Detect which cell encompasses the target text, then output its (X, Y) center coordinate. 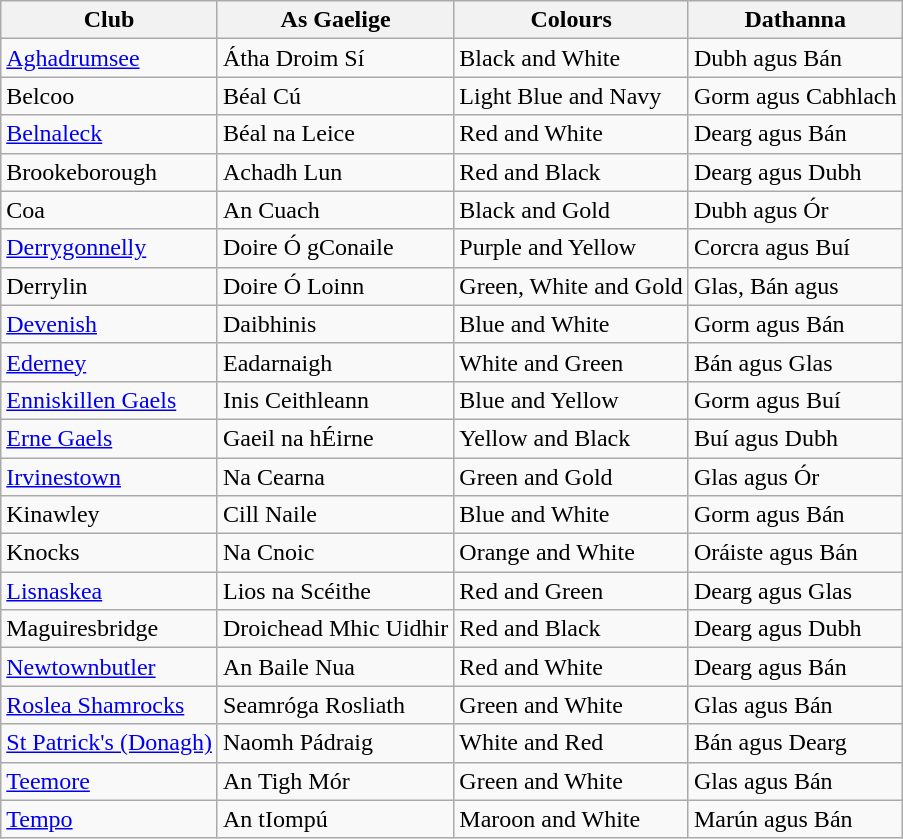
Na Cnoic (335, 553)
Seamróga Rosliath (335, 705)
As Gaelige (335, 20)
Eadarnaigh (335, 362)
Dubh agus Ór (795, 210)
Maguiresbridge (110, 629)
Bán agus Dearg (795, 743)
Erne Gaels (110, 438)
Belcoo (110, 96)
Kinawley (110, 515)
Lisnaskea (110, 591)
Oráiste agus Bán (795, 553)
Bán agus Glas (795, 362)
Glas agus Ór (795, 477)
Roslea Shamrocks (110, 705)
Glas, Bán agus (795, 286)
Club (110, 20)
Red and Green (572, 591)
Gorm agus Cabhlach (795, 96)
Átha Droim Sí (335, 58)
Dearg agus Glas (795, 591)
Coa (110, 210)
Inis Ceithleann (335, 400)
An Cuach (335, 210)
Devenish (110, 324)
Derrylin (110, 286)
Teemore (110, 781)
Light Blue and Navy (572, 96)
Aghadrumsee (110, 58)
Corcra agus Buí (795, 248)
Derrygonnelly (110, 248)
Béal na Leice (335, 134)
Enniskillen Gaels (110, 400)
Newtownbutler (110, 667)
Green and Gold (572, 477)
Buí agus Dubh (795, 438)
Brookeborough (110, 172)
Irvinestown (110, 477)
An tIompú (335, 819)
Maroon and White (572, 819)
Gaeil na hÉirne (335, 438)
White and Green (572, 362)
Dathanna (795, 20)
Black and White (572, 58)
Blue and Yellow (572, 400)
St Patrick's (Donagh) (110, 743)
Droichead Mhic Uidhir (335, 629)
Dubh agus Bán (795, 58)
Béal Cú (335, 96)
Green, White and Gold (572, 286)
An Baile Nua (335, 667)
Ederney (110, 362)
Knocks (110, 553)
Gorm agus Buí (795, 400)
Doire Ó gConaile (335, 248)
Daibhinis (335, 324)
Yellow and Black (572, 438)
Marún agus Bán (795, 819)
An Tigh Mór (335, 781)
Purple and Yellow (572, 248)
Black and Gold (572, 210)
Naomh Pádraig (335, 743)
Orange and White (572, 553)
Na Cearna (335, 477)
Colours (572, 20)
Tempo (110, 819)
Belnaleck (110, 134)
Achadh Lun (335, 172)
Lios na Scéithe (335, 591)
Doire Ó Loinn (335, 286)
Cill Naile (335, 515)
White and Red (572, 743)
